Pinpoint the cell where the given text exists, returning its [X, Y] midpoint coordinate. 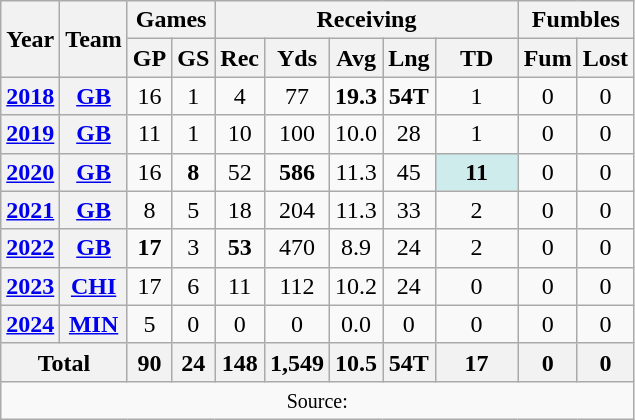
Lng [409, 58]
6 [194, 286]
2020 [30, 172]
10.5 [356, 362]
112 [298, 286]
18 [240, 210]
2022 [30, 248]
Lost [605, 58]
1,549 [298, 362]
MIN [94, 324]
CHI [94, 286]
Source: [318, 400]
Fumbles [576, 20]
77 [298, 96]
Team [94, 39]
470 [298, 248]
204 [298, 210]
45 [409, 172]
10.0 [356, 134]
586 [298, 172]
10.2 [356, 286]
28 [409, 134]
Year [30, 39]
2019 [30, 134]
2021 [30, 210]
Avg [356, 58]
Yds [298, 58]
4 [240, 96]
Fum [548, 58]
90 [149, 362]
GS [194, 58]
2024 [30, 324]
8.9 [356, 248]
2023 [30, 286]
Games [170, 20]
100 [298, 134]
2018 [30, 96]
33 [409, 210]
53 [240, 248]
GP [149, 58]
19.3 [356, 96]
3 [194, 248]
Rec [240, 58]
Receiving [366, 20]
TD [476, 58]
Total [64, 362]
148 [240, 362]
10 [240, 134]
0.0 [356, 324]
52 [240, 172]
